Pinpoint the cell where the given text exists, returning its (x, y) midpoint coordinate. 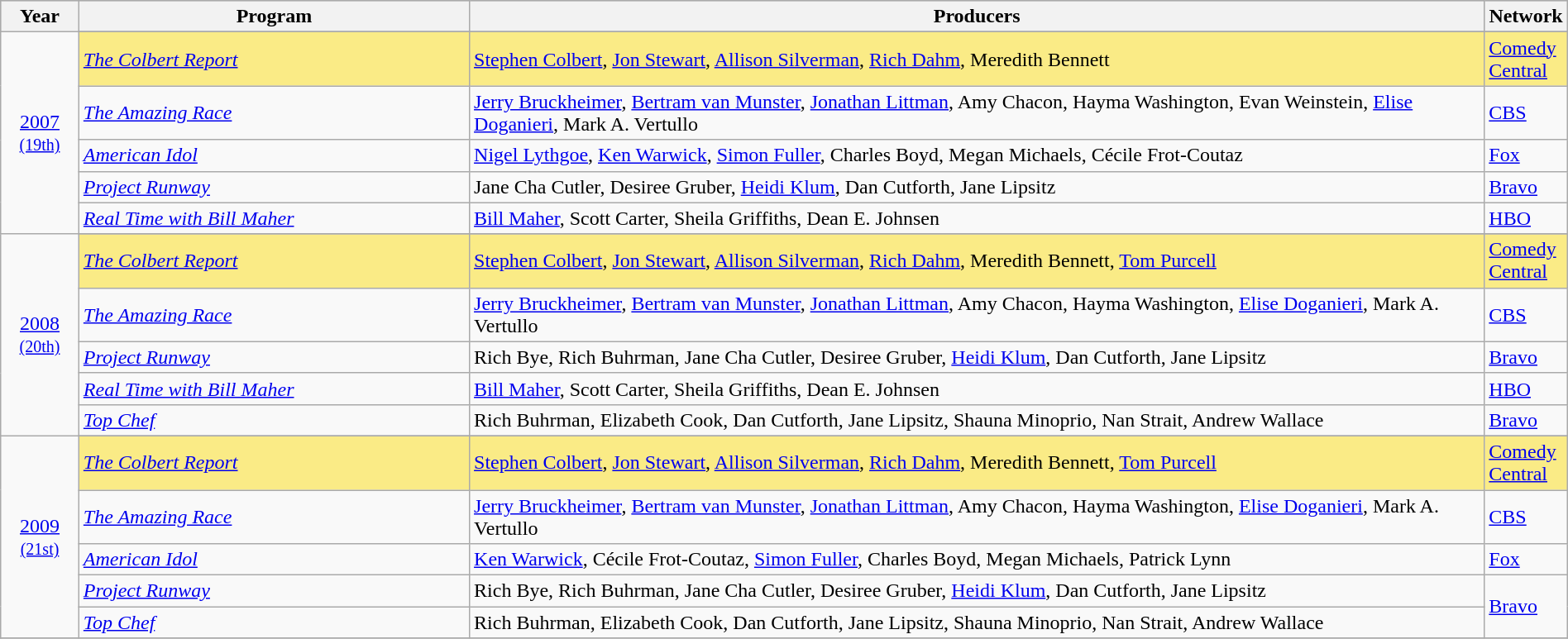
2008(20th) (40, 335)
2007(19th) (40, 133)
Producers (978, 17)
Program (274, 17)
Network (1526, 17)
Nigel Lythgoe, Ken Warwick, Simon Fuller, Charles Boyd, Megan Michaels, Cécile Frot-Coutaz (978, 155)
Stephen Colbert, Jon Stewart, Allison Silverman, Rich Dahm, Meredith Bennett (978, 60)
Jane Cha Cutler, Desiree Gruber, Heidi Klum, Dan Cutforth, Jane Lipsitz (978, 187)
Year (40, 17)
Ken Warwick, Cécile Frot-Coutaz, Simon Fuller, Charles Boyd, Megan Michaels, Patrick Lynn (978, 560)
Jerry Bruckheimer, Bertram van Munster, Jonathan Littman, Amy Chacon, Hayma Washington, Evan Weinstein, Elise Doganieri, Mark A. Vertullo (978, 112)
2009(21st) (40, 536)
